Scan for the cell matching the given text and deliver its [X, Y] coordinate at center. 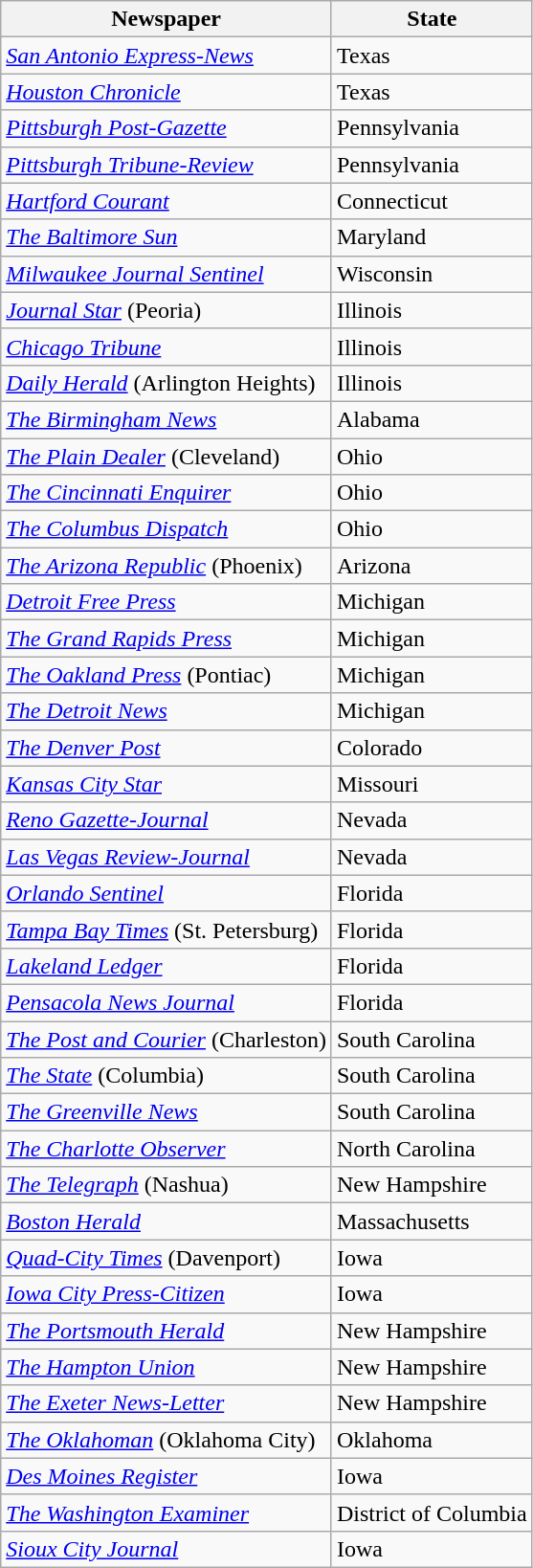
The Post and Courier (Charleston) [167, 1039]
Milwaukee Journal Sentinel [167, 274]
Las Vegas Review-Journal [167, 857]
North Carolina [432, 1149]
Quad-City Times (Davenport) [167, 1258]
The Grand Rapids Press [167, 638]
The Portsmouth Herald [167, 1331]
Pensacola News Journal [167, 1002]
The Cincinnati Enquirer [167, 493]
The Hampton Union [167, 1367]
Colorado [432, 748]
The Oakland Press (Pontiac) [167, 675]
Kansas City Star [167, 784]
Sioux City Journal [167, 1549]
The Charlotte Observer [167, 1149]
Orlando Sentinel [167, 893]
Journal Star (Peoria) [167, 310]
The Baltimore Sun [167, 237]
Lakeland Ledger [167, 966]
Alabama [432, 419]
Pittsburgh Post-Gazette [167, 128]
District of Columbia [432, 1512]
The Plain Dealer (Cleveland) [167, 457]
Wisconsin [432, 274]
The Oklahoman (Oklahoma City) [167, 1440]
The State (Columbia) [167, 1076]
San Antonio Express-News [167, 56]
Detroit Free Press [167, 602]
Missouri [432, 784]
The Exeter News-Letter [167, 1403]
Arizona [432, 566]
Iowa City Press-Citizen [167, 1294]
The Birmingham News [167, 419]
The Washington Examiner [167, 1512]
Des Moines Register [167, 1476]
The Columbus Dispatch [167, 529]
Connecticut [432, 201]
Daily Herald (Arlington Heights) [167, 383]
The Greenville News [167, 1112]
Houston Chronicle [167, 92]
The Detroit News [167, 711]
Massachusetts [432, 1221]
Maryland [432, 237]
State [432, 19]
Reno Gazette-Journal [167, 820]
The Denver Post [167, 748]
The Arizona Republic (Phoenix) [167, 566]
Boston Herald [167, 1221]
Chicago Tribune [167, 347]
Oklahoma [432, 1440]
Pittsburgh Tribune-Review [167, 165]
Hartford Courant [167, 201]
Newspaper [167, 19]
The Telegraph (Nashua) [167, 1185]
Tampa Bay Times (St. Petersburg) [167, 930]
